Detect which cell encompasses the target text, then output its [x, y] center coordinate. 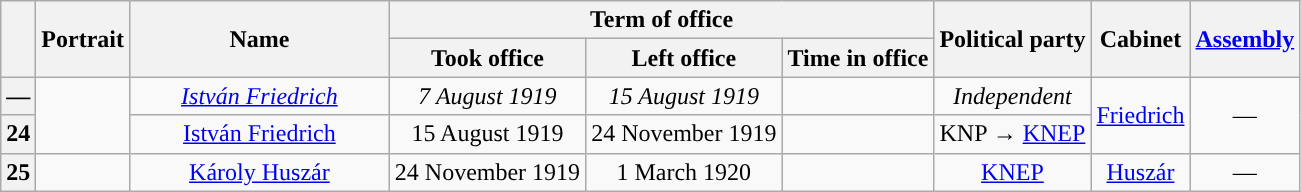
Left office [684, 58]
Name [259, 39]
KNP → KNEP [1012, 134]
Assembly [1245, 39]
KNEP [1012, 172]
25 [18, 172]
Took office [487, 58]
24 [18, 134]
Cabinet [1140, 39]
Portrait [83, 39]
Political party [1012, 39]
1 March 1920 [684, 172]
7 August 1919 [487, 96]
Friedrich [1140, 115]
Time in office [858, 58]
Károly Huszár [259, 172]
Huszár [1140, 172]
Independent [1012, 96]
Term of office [662, 20]
